Detect which cell encompasses the target text, then output its [x, y] center coordinate. 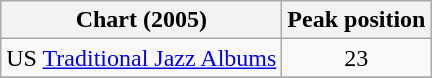
Chart (2005) [142, 20]
Peak position [356, 20]
23 [356, 58]
US Traditional Jazz Albums [142, 58]
